Output the [x, y] coordinate of the center of the cell containing the given text.  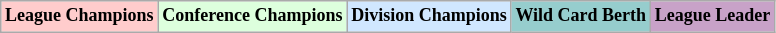
Division Champions [429, 16]
Wild Card Berth [580, 16]
Conference Champions [252, 16]
League Champions [80, 16]
League Leader [712, 16]
